Determine the [x, y] coordinate at the center of the cell enclosing the given text.  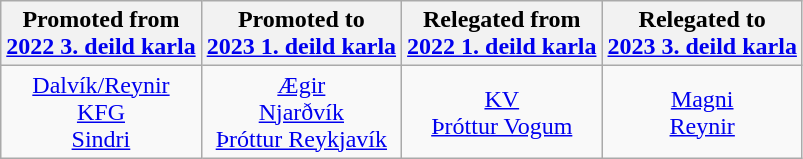
Dalvík/ReynirKFGSindri [101, 112]
Promoted to2023 1. deild karla [301, 34]
Relegated to2023 3. deild karla [702, 34]
MagniReynir [702, 112]
Relegated from2022 1. deild karla [502, 34]
KVÞróttur Vogum [502, 112]
ÆgirNjarðvíkÞróttur Reykjavík [301, 112]
Promoted from2022 3. deild karla [101, 34]
